Pinpoint the cell where the given text exists, returning its (x, y) midpoint coordinate. 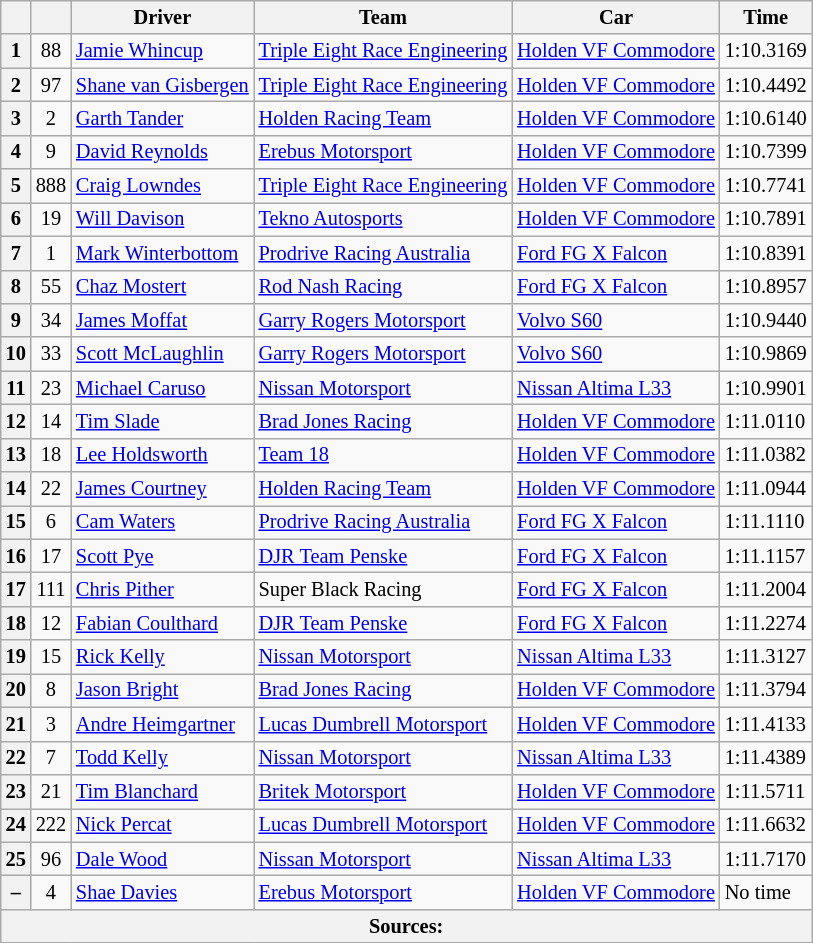
Rick Kelly (162, 657)
97 (51, 85)
Sources: (406, 926)
1:10.4492 (766, 85)
1:11.1157 (766, 556)
Cam Waters (162, 522)
Michael Caruso (162, 388)
1:11.3127 (766, 657)
Dale Wood (162, 859)
1:10.8957 (766, 287)
No time (766, 892)
20 (16, 690)
96 (51, 859)
James Courtney (162, 489)
Scott Pye (162, 556)
1:10.7741 (766, 186)
1:10.9901 (766, 388)
Super Black Racing (384, 589)
111 (51, 589)
Todd Kelly (162, 758)
1:11.1110 (766, 522)
1:11.6632 (766, 825)
1:10.9869 (766, 354)
888 (51, 186)
25 (16, 859)
1:10.7399 (766, 152)
5 (16, 186)
Britek Motorsport (384, 791)
Tim Blanchard (162, 791)
Team 18 (384, 455)
Craig Lowndes (162, 186)
Jamie Whincup (162, 51)
Shane van Gisbergen (162, 85)
Driver (162, 17)
Rod Nash Racing (384, 287)
Team (384, 17)
1:10.3169 (766, 51)
11 (16, 388)
1:11.3794 (766, 690)
1:10.8391 (766, 253)
1:11.4389 (766, 758)
Time (766, 17)
Shae Davies (162, 892)
Fabian Coulthard (162, 623)
Chris Pither (162, 589)
13 (16, 455)
Nick Percat (162, 825)
222 (51, 825)
1:10.9440 (766, 320)
24 (16, 825)
16 (16, 556)
55 (51, 287)
1:11.0944 (766, 489)
34 (51, 320)
Tim Slade (162, 421)
10 (16, 354)
Jason Bright (162, 690)
Car (616, 17)
– (16, 892)
1:11.4133 (766, 724)
1:11.7170 (766, 859)
1:10.7891 (766, 219)
33 (51, 354)
Mark Winterbottom (162, 253)
1:11.0382 (766, 455)
Andre Heimgartner (162, 724)
Will Davison (162, 219)
David Reynolds (162, 152)
Tekno Autosports (384, 219)
88 (51, 51)
1:11.0110 (766, 421)
Scott McLaughlin (162, 354)
1:11.2004 (766, 589)
1:11.5711 (766, 791)
Lee Holdsworth (162, 455)
1:10.6140 (766, 118)
James Moffat (162, 320)
1:11.2274 (766, 623)
Chaz Mostert (162, 287)
Garth Tander (162, 118)
